Return [x, y] of the center of cell containing provided text 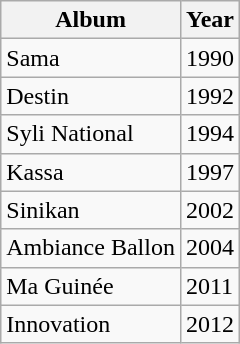
Innovation [91, 324]
Kassa [91, 172]
2002 [210, 210]
2004 [210, 248]
2012 [210, 324]
Sama [91, 58]
1990 [210, 58]
Ambiance Ballon [91, 248]
Destin [91, 96]
1994 [210, 134]
1997 [210, 172]
2011 [210, 286]
Syli National [91, 134]
Year [210, 20]
Album [91, 20]
Sinikan [91, 210]
Ma Guinée [91, 286]
1992 [210, 96]
